Return the (x, y) coordinate for the center point of the cell that contains the specified text.  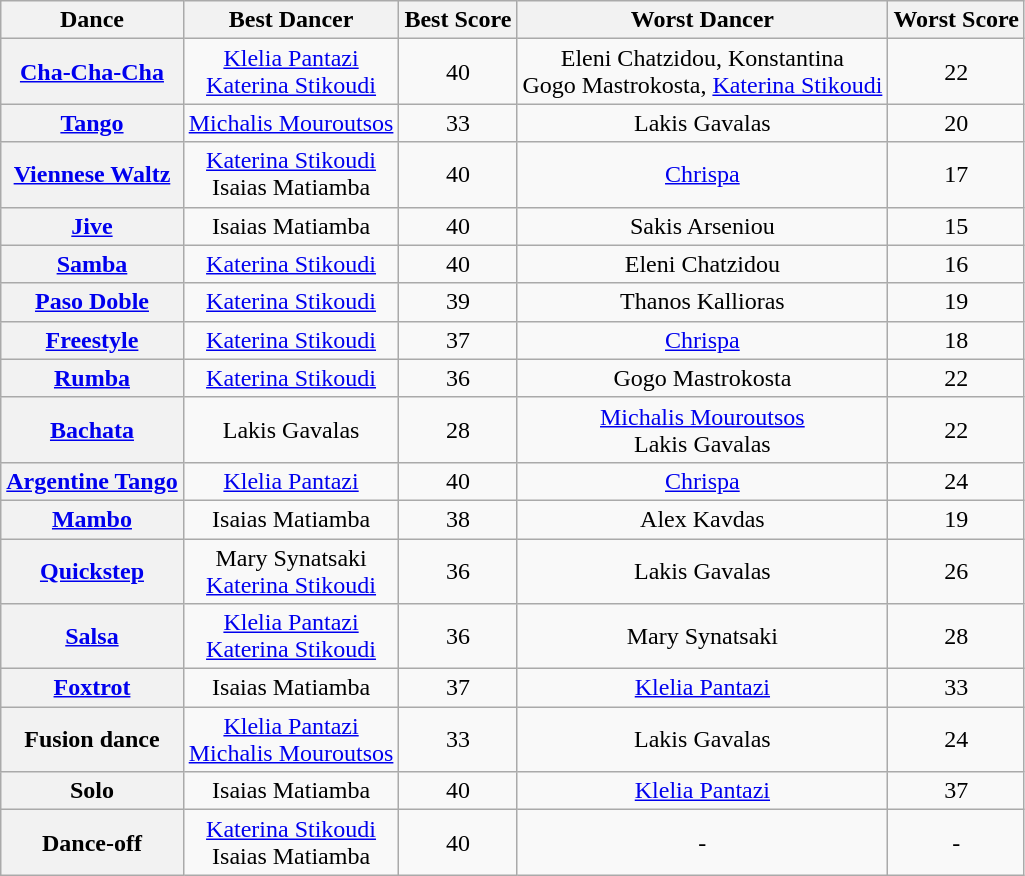
Solo (92, 791)
Sakis Arseniou (702, 226)
Quickstep (92, 570)
Mambo (92, 519)
Mary SynatsakiKaterina Stikoudi (291, 570)
18 (956, 340)
Mary Synatsaki (702, 636)
Paso Doble (92, 302)
Klelia PantaziMichalis Mouroutsos (291, 740)
Tango (92, 123)
Foxtrot (92, 688)
Worst Score (956, 20)
38 (458, 519)
Eleni Chatzidou (702, 264)
Cha-Cha-Cha (92, 72)
Eleni Chatzidou, KonstantinaGogo Mastrokosta, Katerina Stikoudi (702, 72)
Alex Kavdas (702, 519)
Argentine Tango (92, 481)
39 (458, 302)
Best Dancer (291, 20)
Michalis MouroutsosLakis Gavalas (702, 430)
Michalis Mouroutsos (291, 123)
Dance-off (92, 842)
Freestyle (92, 340)
Best Score (458, 20)
Fusion dance (92, 740)
26 (956, 570)
Dance (92, 20)
20 (956, 123)
Gogo Mastrokosta (702, 378)
17 (956, 174)
Jive (92, 226)
16 (956, 264)
Rumba (92, 378)
Viennese Waltz (92, 174)
Thanos Kallioras (702, 302)
Samba (92, 264)
Worst Dancer (702, 20)
15 (956, 226)
Salsa (92, 636)
Bachata (92, 430)
